Capture the cell that displays the provided text and extract its [x, y] central coordinate. 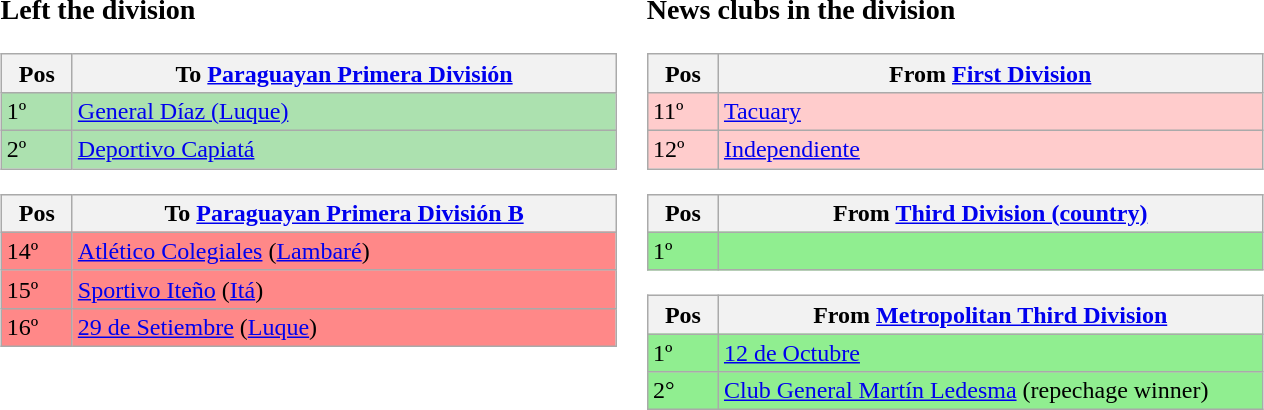
29 de Setiembre (Luque) [344, 327]
2º [36, 150]
General Díaz (Luque) [344, 111]
12 de Octubre [990, 353]
Club General Martín Ledesma (repechage winner) [990, 391]
From Third Division (country) [990, 213]
From First Division [990, 73]
2° [682, 391]
From Metropolitan Third Division [990, 315]
14º [36, 251]
15º [36, 289]
Independiente [990, 150]
Atlético Colegiales (Lambaré) [344, 251]
16º [36, 327]
12º [682, 150]
To Paraguayan Primera División B [344, 213]
11º [682, 111]
Deportivo Capiatá [344, 150]
To Paraguayan Primera División [344, 73]
Sportivo Iteño (Itá) [344, 289]
Tacuary [990, 111]
